Scan for the cell matching the given text and deliver its [X, Y] coordinate at center. 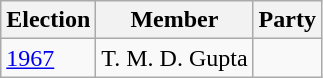
Member [174, 20]
Election [48, 20]
Party [287, 20]
1967 [48, 58]
T. M. D. Gupta [174, 58]
